Find where the given text appears and provide that cell's center as [X, Y] coordinate. 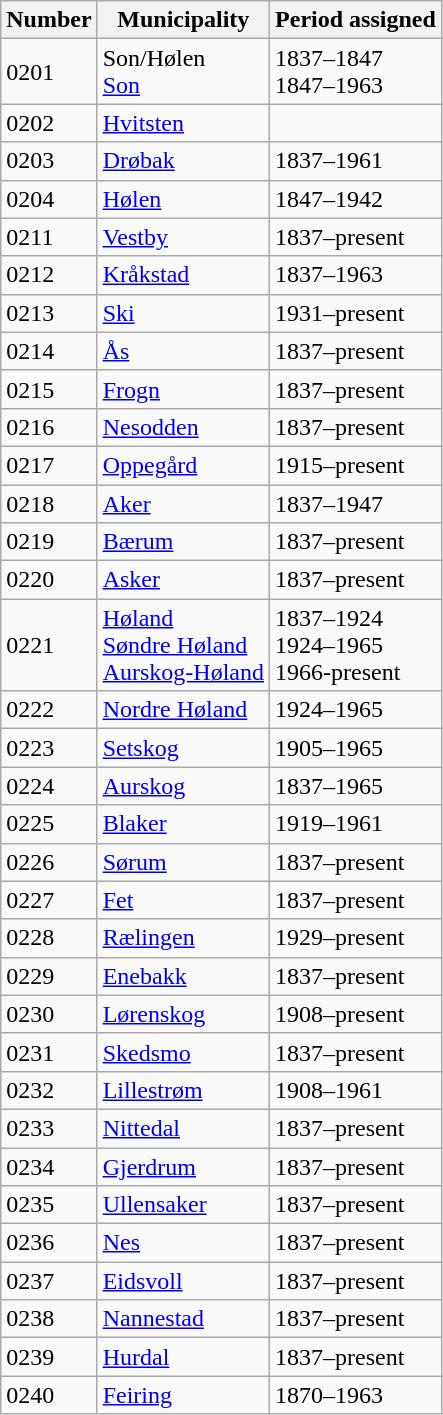
Hølen [183, 199]
Ås [183, 351]
Drøbak [183, 161]
1837–1963 [356, 275]
Oppegård [183, 465]
Aker [183, 503]
Setskog [183, 748]
Lillestrøm [183, 1090]
Ski [183, 313]
Sørum [183, 862]
1837–18471847–1963 [356, 72]
0239 [49, 1357]
Period assigned [356, 20]
Gjerdrum [183, 1167]
0213 [49, 313]
Feiring [183, 1395]
0231 [49, 1052]
Number [49, 20]
0203 [49, 161]
Nordre Høland [183, 710]
0229 [49, 976]
Nesodden [183, 427]
Hvitsten [183, 123]
0218 [49, 503]
0220 [49, 580]
1837–1947 [356, 503]
0202 [49, 123]
Rælingen [183, 938]
0225 [49, 824]
Skedsmo [183, 1052]
Ullensaker [183, 1205]
Enebakk [183, 976]
0222 [49, 710]
0204 [49, 199]
0237 [49, 1281]
Blaker [183, 824]
1837–19241924–19651966-present [356, 645]
Bærum [183, 542]
Lørenskog [183, 1014]
0223 [49, 748]
0212 [49, 275]
1924–1965 [356, 710]
1919–1961 [356, 824]
Nittedal [183, 1128]
0224 [49, 786]
1931–present [356, 313]
0228 [49, 938]
Vestby [183, 237]
0235 [49, 1205]
1908–1961 [356, 1090]
0236 [49, 1243]
0211 [49, 237]
Frogn [183, 389]
Eidsvoll [183, 1281]
Kråkstad [183, 275]
0230 [49, 1014]
1905–1965 [356, 748]
1929–present [356, 938]
0240 [49, 1395]
0232 [49, 1090]
0201 [49, 72]
1870–1963 [356, 1395]
0215 [49, 389]
0221 [49, 645]
Asker [183, 580]
Municipality [183, 20]
1915–present [356, 465]
0216 [49, 427]
1837–1965 [356, 786]
Nes [183, 1243]
0219 [49, 542]
1837–1961 [356, 161]
0234 [49, 1167]
1847–1942 [356, 199]
0226 [49, 862]
0233 [49, 1128]
Aurskog [183, 786]
0214 [49, 351]
0238 [49, 1319]
0217 [49, 465]
1908–present [356, 1014]
0227 [49, 900]
HølandSøndre HølandAurskog-Høland [183, 645]
Son/HølenSon [183, 72]
Fet [183, 900]
Hurdal [183, 1357]
Nannestad [183, 1319]
